Detect which cell encompasses the target text, then output its (x, y) center coordinate. 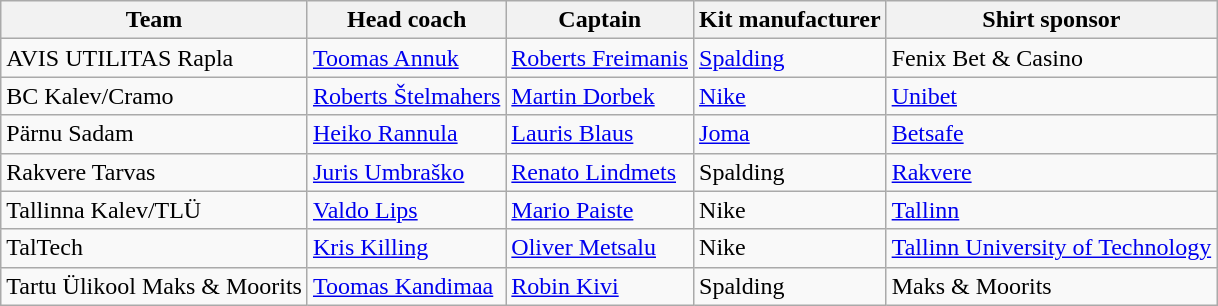
Kit manufacturer (790, 20)
Renato Lindmets (600, 172)
TalTech (154, 248)
Captain (600, 20)
Roberts Štelmahers (406, 96)
Lauris Blaus (600, 134)
Fenix Bet & Casino (1052, 58)
Maks & Moorits (1052, 286)
Toomas Kandimaa (406, 286)
Martin Dorbek (600, 96)
Kris Killing (406, 248)
Rakvere Tarvas (154, 172)
Heiko Rannula (406, 134)
Tallinn University of Technology (1052, 248)
Shirt sponsor (1052, 20)
Betsafe (1052, 134)
Mario Paiste (600, 210)
Toomas Annuk (406, 58)
Pärnu Sadam (154, 134)
Roberts Freimanis (600, 58)
Head coach (406, 20)
Joma (790, 134)
Team (154, 20)
BC Kalev/Cramo (154, 96)
Juris Umbraško (406, 172)
Oliver Metsalu (600, 248)
Rakvere (1052, 172)
Tartu Ülikool Maks & Moorits (154, 286)
Tallinn (1052, 210)
Unibet (1052, 96)
Robin Kivi (600, 286)
Valdo Lips (406, 210)
AVIS UTILITAS Rapla (154, 58)
Tallinna Kalev/TLÜ (154, 210)
